Determine the [X, Y] coordinate at the center of the cell enclosing the given text.  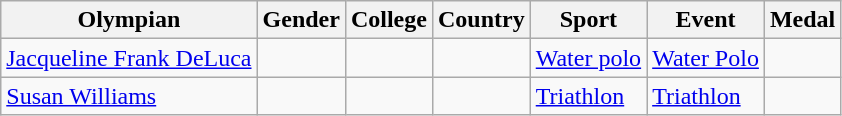
Country [481, 20]
Event [706, 20]
Susan Williams [129, 96]
Olympian [129, 20]
Gender [301, 20]
College [388, 20]
Water polo [588, 58]
Water Polo [706, 58]
Jacqueline Frank DeLuca [129, 58]
Sport [588, 20]
Medal [802, 20]
